Determine the [x, y] coordinate at the center of the cell enclosing the given text.  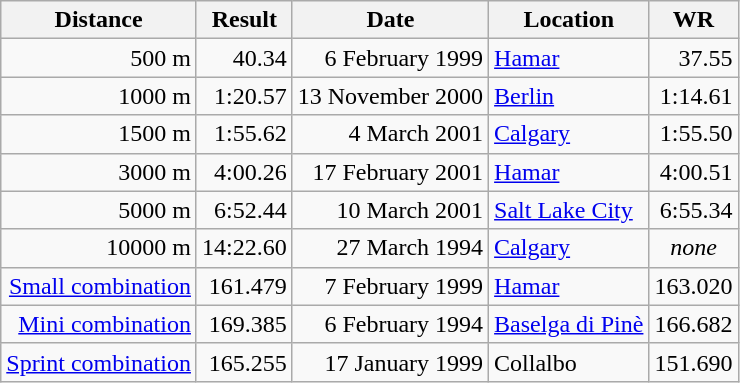
Baselga di Pinè [569, 324]
14:22.60 [244, 248]
40.34 [244, 58]
Sprint combination [99, 362]
165.255 [244, 362]
17 February 2001 [390, 172]
6 February 1999 [390, 58]
4:00.26 [244, 172]
1:20.57 [244, 96]
Result [244, 20]
Small combination [99, 286]
1000 m [99, 96]
1:55.50 [694, 134]
166.682 [694, 324]
10000 m [99, 248]
Date [390, 20]
161.479 [244, 286]
Location [569, 20]
13 November 2000 [390, 96]
169.385 [244, 324]
Mini combination [99, 324]
27 March 1994 [390, 248]
163.020 [694, 286]
17 January 1999 [390, 362]
1:14.61 [694, 96]
WR [694, 20]
3000 m [99, 172]
Collalbo [569, 362]
500 m [99, 58]
none [694, 248]
6 February 1994 [390, 324]
Salt Lake City [569, 210]
6:52.44 [244, 210]
10 March 2001 [390, 210]
37.55 [694, 58]
5000 m [99, 210]
4:00.51 [694, 172]
151.690 [694, 362]
4 March 2001 [390, 134]
1500 m [99, 134]
Berlin [569, 96]
7 February 1999 [390, 286]
Distance [99, 20]
6:55.34 [694, 210]
1:55.62 [244, 134]
